For the text-containing cell, return its midpoint in (x, y) coordinate format. 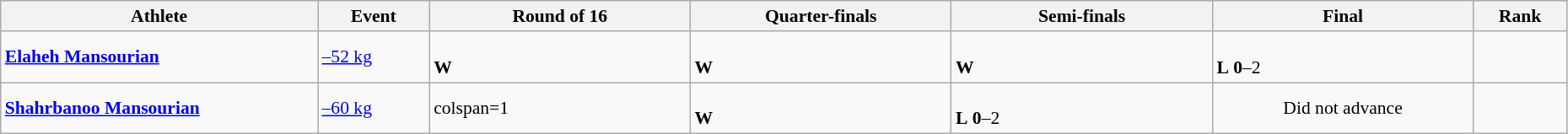
–60 kg (373, 108)
Shahrbanoo Mansourian (159, 108)
Semi-finals (1081, 16)
Elaheh Mansourian (159, 57)
Event (373, 16)
Did not advance (1343, 108)
–52 kg (373, 57)
Round of 16 (560, 16)
Quarter-finals (822, 16)
Athlete (159, 16)
Final (1343, 16)
Rank (1520, 16)
colspan=1 (560, 108)
